Output the (X, Y) coordinate of the center of the cell containing the given text.  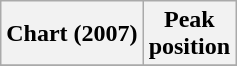
Chart (2007) (72, 34)
Peakposition (189, 34)
